Determine the [x, y] coordinate at the center of the cell enclosing the given text.  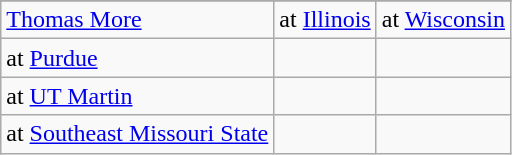
at Illinois [325, 20]
Thomas More [138, 20]
at Southeast Missouri State [138, 134]
at Wisconsin [443, 20]
at Purdue [138, 58]
at UT Martin [138, 96]
